Detect which cell encompasses the target text, then output its (x, y) center coordinate. 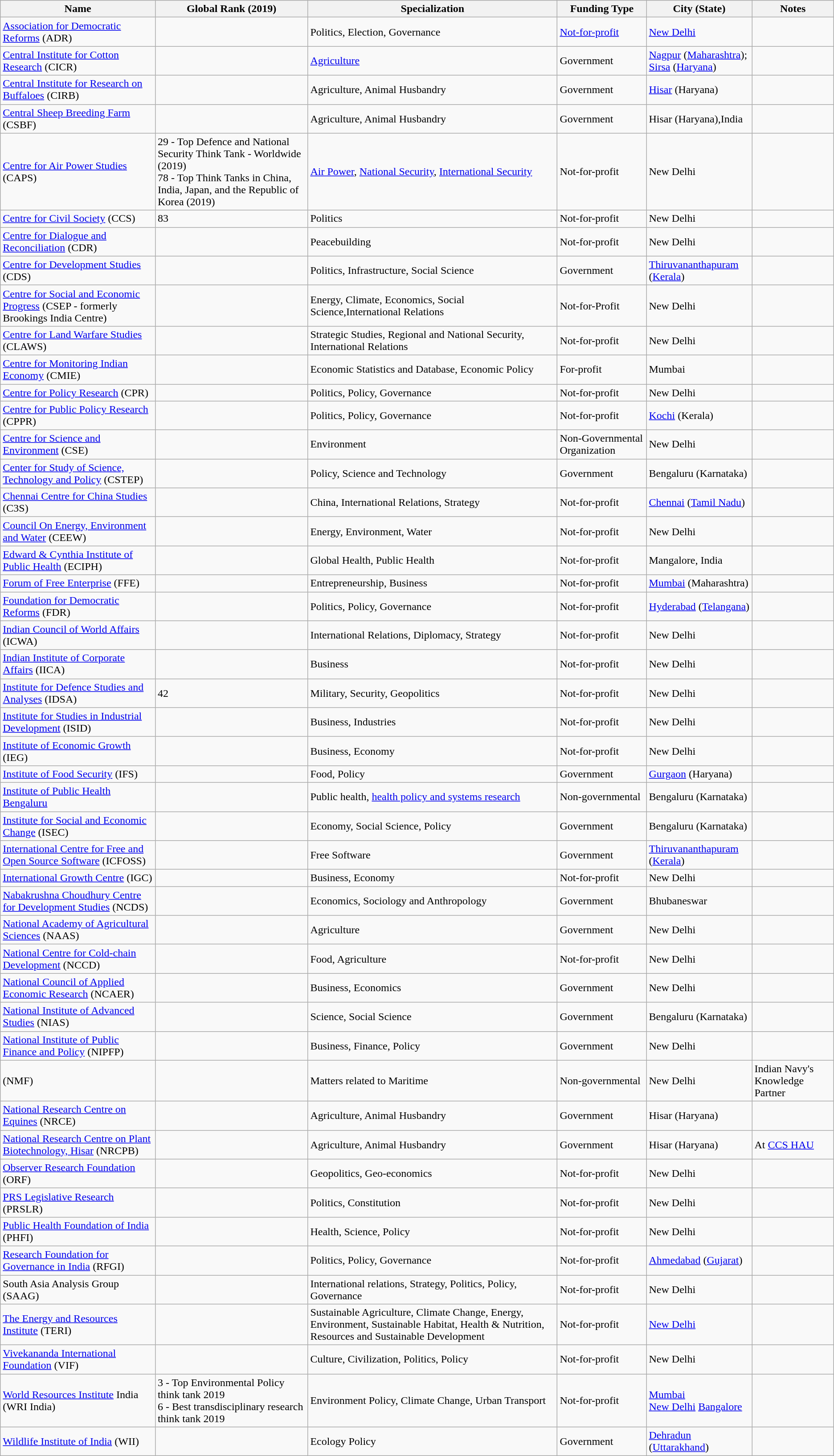
Food, Agriculture (433, 959)
Institute for Defence Studies and Analyses (IDSA) (78, 693)
Institute of Public Health Bengaluru (78, 797)
Business, Economics (433, 988)
Strategic Studies, Regional and National Security, International Relations (433, 340)
Nabakrushna Choudhury Centre for Development Studies (NCDS) (78, 901)
29 - Top Defence and National Security Think Tank - Worldwide (2019)78 - Top Think Tanks in China, India, Japan, and the Republic of Korea (2019) (232, 172)
Not-for-Profit (602, 305)
Chennai Centre for China Studies (C3S) (78, 502)
Nagpur (Maharashtra); Sirsa (Haryana) (699, 61)
World Resources Institute India (WRI India) (78, 1401)
PRS Legislative Research (PRSLR) (78, 1202)
Energy, Climate, Economics, Social Science,International Relations (433, 305)
Centre for Civil Society (CCS) (78, 219)
Matters related to Maritime (433, 1081)
Business, Finance, Policy (433, 1045)
Ecology Policy (433, 1442)
National Research Centre on Equines (NRCE) (78, 1116)
Sustainable Agriculture, Climate Change, Energy, Environment, Sustainable Habitat, Health & Nutrition, Resources and Sustainable Development (433, 1325)
MumbaiNew Delhi Bangalore (699, 1401)
Business, Industries (433, 722)
Economy, Social Science, Policy (433, 826)
Entrepreneurship, Business (433, 583)
National Institute of Public Finance and Policy (NIPFP) (78, 1045)
Indian Institute of Corporate Affairs (IICA) (78, 664)
Gurgaon (Haryana) (699, 774)
City (State) (699, 9)
Vivekananda International Foundation (VIF) (78, 1360)
Funding Type (602, 9)
Public health, health policy and systems research (433, 797)
The Energy and Resources Institute (TERI) (78, 1325)
Centre for Monitoring Indian Economy (CMIE) (78, 370)
Center for Study of Science, Technology and Policy (CSTEP) (78, 474)
Environment (433, 444)
National Institute of Advanced Studies (NIAS) (78, 1017)
Mangalore, India (699, 560)
International relations, Strategy, Politics, Policy, Governance (433, 1289)
Institute of Food Security (IFS) (78, 774)
Bhubaneswar (699, 901)
Foundation for Democratic Reforms (FDR) (78, 606)
Forum of Free Enterprise (FFE) (78, 583)
China, International Relations, Strategy (433, 502)
International Centre for Free and Open Source Software (ICFOSS) (78, 855)
Specialization (433, 9)
(NMF) (78, 1081)
Global Health, Public Health (433, 560)
3 - Top Environmental Policy think tank 20196 - Best transdisciplinary research think tank 2019 (232, 1401)
Centre for Land Warfare Studies (CLAWS) (78, 340)
Name (78, 9)
Politics, Infrastructure, Social Science (433, 271)
For-profit (602, 370)
National Research Centre on Plant Biotechnology, Hisar (NRCPB) (78, 1144)
Institute for Studies in Industrial Development (ISID) (78, 722)
Indian Council of World Affairs (ICWA) (78, 635)
Military, Security, Geopolitics (433, 693)
Centre for Dialogue and Reconciliation (CDR) (78, 241)
South Asia Analysis Group (SAAG) (78, 1289)
Science, Social Science (433, 1017)
Dehradun (Uttarakhand) (699, 1442)
Notes (793, 9)
Wildlife Institute of India (WII) (78, 1442)
Health, Science, Policy (433, 1232)
Hisar (Haryana),India (699, 118)
Politics, Constitution (433, 1202)
Central Sheep Breeding Farm (CSBF) (78, 118)
International Growth Centre (IGC) (78, 878)
Institute for Social and Economic Change (ISEC) (78, 826)
Mumbai (699, 370)
Mumbai (Maharashtra) (699, 583)
Free Software (433, 855)
Policy, Science and Technology (433, 474)
Politics (433, 219)
Centre for Air Power Studies (CAPS) (78, 172)
At CCS HAU (793, 1144)
Non-Governmental Organization (602, 444)
Economic Statistics and Database, Economic Policy (433, 370)
Business (433, 664)
Economics, Sociology and Anthropology (433, 901)
Centre for Science and Environment (CSE) (78, 444)
Indian Navy's Knowledge Partner (793, 1081)
Edward & Cynthia Institute of Public Health (ECIPH) (78, 560)
Kochi (Kerala) (699, 416)
Hyderabad (Telangana) (699, 606)
Energy, Environment, Water (433, 532)
Environment Policy, Climate Change, Urban Transport (433, 1401)
National Council of Applied Economic Research (NCAER) (78, 988)
Culture, Civilization, Politics, Policy (433, 1360)
Central Institute for Research on Buffaloes (CIRB) (78, 90)
National Centre for Cold-chain Development (NCCD) (78, 959)
83 (232, 219)
Research Foundation for Governance in India (RFGI) (78, 1260)
42 (232, 693)
Politics, Election, Governance (433, 32)
Food, Policy (433, 774)
Centre for Public Policy Research (CPPR) (78, 416)
Ahmedabad (Gujarat) (699, 1260)
Centre for Policy Research (CPR) (78, 392)
Council On Energy, Environment and Water (CEEW) (78, 532)
Air Power, National Security, International Security (433, 172)
Peacebuilding (433, 241)
National Academy of Agricultural Sciences (NAAS) (78, 930)
Global Rank (2019) (232, 9)
Central Institute for Cotton Research (CICR) (78, 61)
Centre for Development Studies (CDS) (78, 271)
Observer Research Foundation (ORF) (78, 1174)
Centre for Social and Economic Progress (CSEP - formerly Brookings India Centre) (78, 305)
Geopolitics, Geo-economics (433, 1174)
Chennai (Tamil Nadu) (699, 502)
Public Health Foundation of India (PHFI) (78, 1232)
Association for Democratic Reforms (ADR) (78, 32)
Institute of Economic Growth (IEG) (78, 751)
International Relations, Diplomacy, Strategy (433, 635)
